Locate the cell with the specified text and output its [x, y] center coordinate. 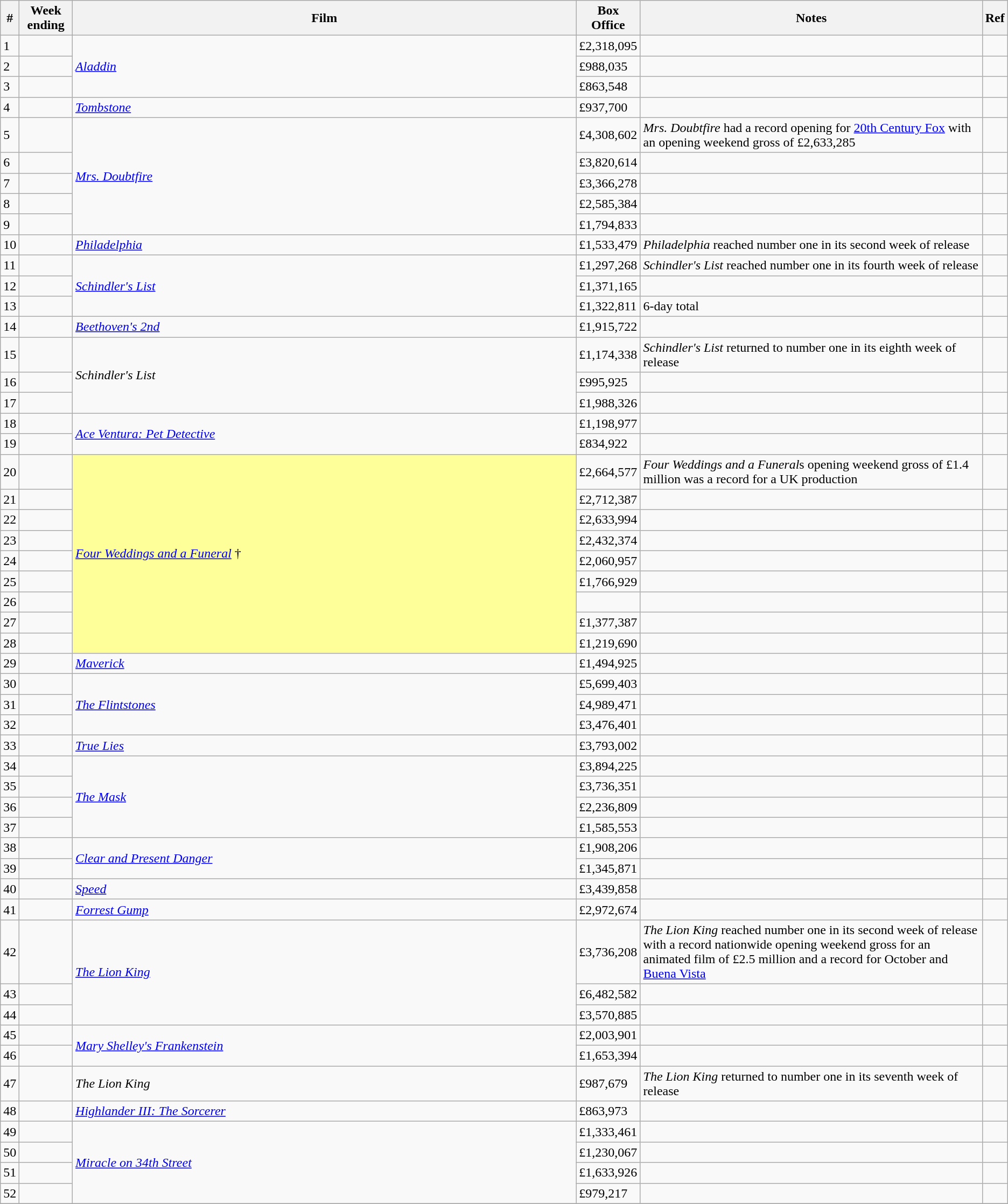
# [10, 18]
£1,633,926 [608, 1173]
£2,585,384 [608, 204]
£3,894,225 [608, 766]
£1,908,206 [608, 848]
10 [10, 245]
2 [10, 66]
£1,653,394 [608, 1056]
Mrs. Doubtfire had a record opening for 20th Century Fox with an opening weekend gross of £2,633,285 [811, 135]
£2,060,957 [608, 561]
£1,371,165 [608, 286]
20 [10, 472]
The Flintstones [324, 705]
39 [10, 868]
Mary Shelley's Frankenstein [324, 1046]
11 [10, 265]
50 [10, 1152]
£1,174,338 [608, 354]
£979,217 [608, 1193]
£2,633,994 [608, 520]
£937,700 [608, 107]
£1,230,067 [608, 1152]
3 [10, 87]
£3,476,401 [608, 725]
£4,989,471 [608, 705]
£1,494,925 [608, 664]
47 [10, 1084]
£1,345,871 [608, 868]
8 [10, 204]
£987,679 [608, 1084]
5 [10, 135]
£2,432,374 [608, 540]
29 [10, 664]
41 [10, 909]
49 [10, 1132]
Box Office [608, 18]
£3,736,351 [608, 787]
£6,482,582 [608, 994]
Schindler's List reached number one in its fourth week of release [811, 265]
£1,794,833 [608, 224]
44 [10, 1014]
£1,766,929 [608, 581]
45 [10, 1035]
Mrs. Doubtfire [324, 176]
£995,925 [608, 382]
16 [10, 382]
14 [10, 327]
22 [10, 520]
31 [10, 705]
£2,318,095 [608, 46]
Clear and Present Danger [324, 858]
£1,915,722 [608, 327]
43 [10, 994]
19 [10, 444]
23 [10, 540]
48 [10, 1111]
34 [10, 766]
£1,322,811 [608, 307]
46 [10, 1056]
£1,585,553 [608, 827]
24 [10, 561]
Highlander III: The Sorcerer [324, 1111]
£1,377,387 [608, 622]
£3,736,208 [608, 951]
£988,035 [608, 66]
15 [10, 354]
£1,219,690 [608, 643]
Ref [995, 18]
The Mask [324, 797]
21 [10, 499]
42 [10, 951]
Beethoven's 2nd [324, 327]
17 [10, 403]
Miracle on 34th Street [324, 1163]
£3,439,858 [608, 889]
The Lion King returned to number one in its seventh week of release [811, 1084]
£2,972,674 [608, 909]
Tombstone [324, 107]
£3,366,278 [608, 183]
37 [10, 827]
£5,699,403 [608, 684]
4 [10, 107]
52 [10, 1193]
9 [10, 224]
Film [324, 18]
£2,664,577 [608, 472]
Maverick [324, 664]
£1,297,268 [608, 265]
Schindler's List returned to number one in its eighth week of release [811, 354]
£1,988,326 [608, 403]
£2,236,809 [608, 807]
£2,003,901 [608, 1035]
Philadelphia reached number one in its second week of release [811, 245]
7 [10, 183]
27 [10, 622]
£863,973 [608, 1111]
£834,922 [608, 444]
Week ending [46, 18]
£863,548 [608, 87]
Notes [811, 18]
Four Weddings and a Funeral † [324, 554]
Speed [324, 889]
Forrest Gump [324, 909]
13 [10, 307]
£2,712,387 [608, 499]
18 [10, 423]
26 [10, 602]
Four Weddings and a Funerals opening weekend gross of £1.4 million was a record for a UK production [811, 472]
12 [10, 286]
True Lies [324, 746]
1 [10, 46]
32 [10, 725]
6-day total [811, 307]
30 [10, 684]
33 [10, 746]
6 [10, 163]
£1,533,479 [608, 245]
£3,793,002 [608, 746]
51 [10, 1173]
Ace Ventura: Pet Detective [324, 434]
38 [10, 848]
Philadelphia [324, 245]
Aladdin [324, 66]
£3,570,885 [608, 1014]
£3,820,614 [608, 163]
28 [10, 643]
40 [10, 889]
£4,308,602 [608, 135]
£1,333,461 [608, 1132]
35 [10, 787]
36 [10, 807]
£1,198,977 [608, 423]
25 [10, 581]
